Find where the given text appears and provide that cell's center as [X, Y] coordinate. 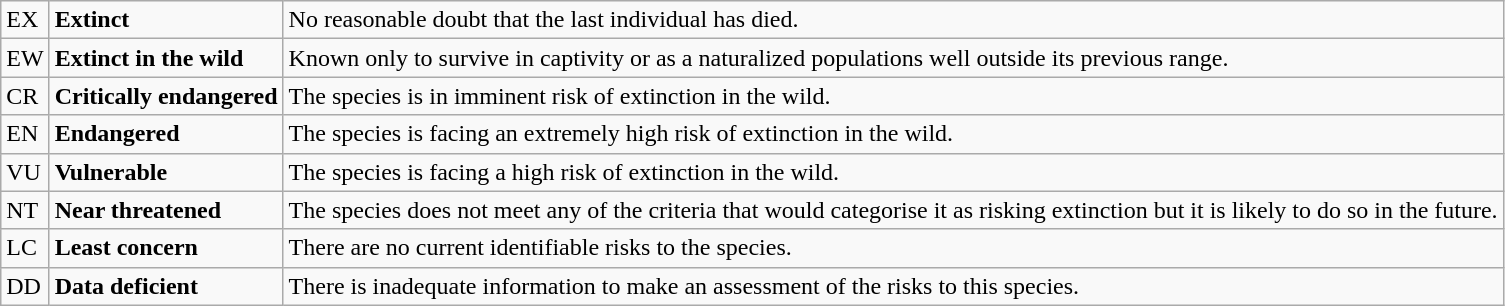
The species is facing a high risk of extinction in the wild. [893, 172]
Known only to survive in captivity or as a naturalized populations well outside its previous range. [893, 58]
The species is facing an extremely high risk of extinction in the wild. [893, 134]
The species does not meet any of the criteria that would categorise it as risking extinction but it is likely to do so in the future. [893, 210]
EN [25, 134]
DD [25, 286]
LC [25, 248]
There is inadequate information to make an assessment of the risks to this species. [893, 286]
The species is in imminent risk of extinction in the wild. [893, 96]
Critically endangered [166, 96]
Endangered [166, 134]
NT [25, 210]
There are no current identifiable risks to the species. [893, 248]
CR [25, 96]
Least concern [166, 248]
No reasonable doubt that the last individual has died. [893, 20]
Extinct [166, 20]
Vulnerable [166, 172]
Near threatened [166, 210]
EW [25, 58]
Data deficient [166, 286]
Extinct in the wild [166, 58]
EX [25, 20]
VU [25, 172]
